Pinpoint the cell where the given text exists, returning its [x, y] midpoint coordinate. 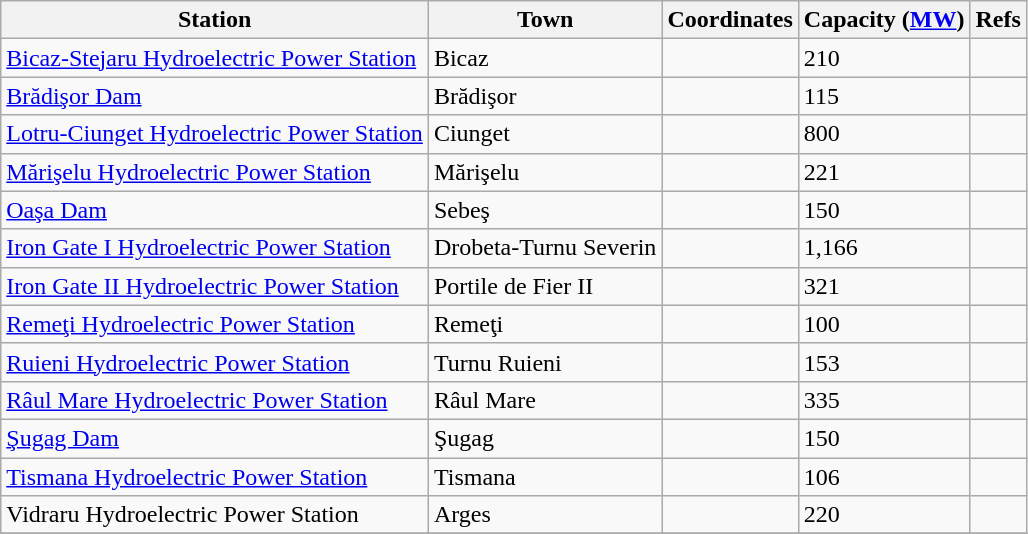
Bicaz-Stejaru Hydroelectric Power Station [215, 58]
220 [884, 515]
Remeţi Hydroelectric Power Station [215, 324]
Bicaz [544, 58]
Şugag Dam [215, 438]
Tismana Hydroelectric Power Station [215, 477]
Lotru-Ciunget Hydroelectric Power Station [215, 134]
1,166 [884, 248]
Ciunget [544, 134]
Brădişor [544, 96]
Portile de Fier II [544, 286]
Brădişor Dam [215, 96]
Town [544, 20]
Coordinates [730, 20]
Oaşa Dam [215, 210]
Ruieni Hydroelectric Power Station [215, 362]
Vidraru Hydroelectric Power Station [215, 515]
800 [884, 134]
Mărişelu Hydroelectric Power Station [215, 172]
210 [884, 58]
Refs [998, 20]
100 [884, 324]
Tismana [544, 477]
Turnu Ruieni [544, 362]
153 [884, 362]
Râul Mare Hydroelectric Power Station [215, 400]
Sebeş [544, 210]
Drobeta-Turnu Severin [544, 248]
321 [884, 286]
115 [884, 96]
Station [215, 20]
Iron Gate I Hydroelectric Power Station [215, 248]
Remeţi [544, 324]
Arges [544, 515]
Mărişelu [544, 172]
221 [884, 172]
335 [884, 400]
Şugag [544, 438]
106 [884, 477]
Iron Gate II Hydroelectric Power Station [215, 286]
Râul Mare [544, 400]
Capacity (MW) [884, 20]
